Detect which cell encompasses the target text, then output its [x, y] center coordinate. 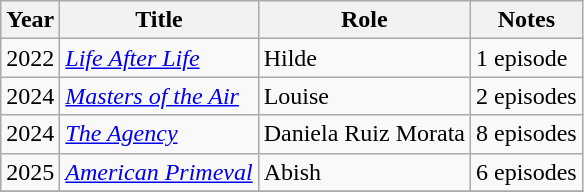
Louise [364, 96]
Year [30, 20]
1 episode [526, 58]
Daniela Ruiz Morata [364, 134]
8 episodes [526, 134]
Notes [526, 20]
The Agency [159, 134]
Title [159, 20]
Life After Life [159, 58]
2 episodes [526, 96]
2025 [30, 172]
Hilde [364, 58]
American Primeval [159, 172]
Masters of the Air [159, 96]
Role [364, 20]
6 episodes [526, 172]
2022 [30, 58]
Abish [364, 172]
